Scan for the cell matching the given text and deliver its (X, Y) coordinate at center. 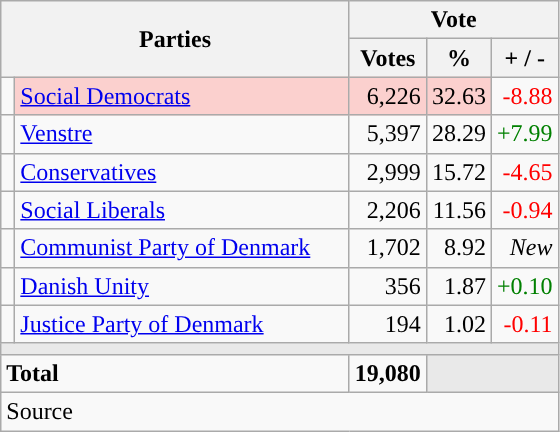
11.56 (458, 210)
1.02 (458, 324)
+7.99 (524, 134)
Social Liberals (182, 210)
1.87 (458, 286)
-8.88 (524, 96)
5,397 (388, 134)
15.72 (458, 172)
Parties (176, 39)
Venstre (182, 134)
-0.11 (524, 324)
Conservatives (182, 172)
356 (388, 286)
Votes (388, 58)
1,702 (388, 248)
-0.94 (524, 210)
+0.10 (524, 286)
% (458, 58)
Danish Unity (182, 286)
Justice Party of Denmark (182, 324)
19,080 (388, 373)
32.63 (458, 96)
Social Democrats (182, 96)
6,226 (388, 96)
28.29 (458, 134)
Total (176, 373)
Vote (454, 20)
-4.65 (524, 172)
Communist Party of Denmark (182, 248)
2,206 (388, 210)
Source (280, 411)
194 (388, 324)
2,999 (388, 172)
New (524, 248)
8.92 (458, 248)
+ / - (524, 58)
